Capture the cell that displays the provided text and extract its [x, y] central coordinate. 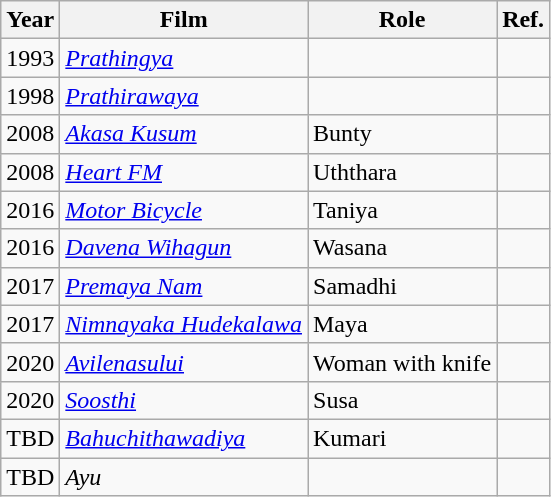
Prathingya [184, 58]
Role [402, 20]
Samadhi [402, 286]
Prathirawaya [184, 96]
Bunty [402, 134]
Motor Bicycle [184, 210]
Year [30, 20]
Maya [402, 324]
Woman with knife [402, 362]
Uththara [402, 172]
Ref. [524, 20]
Bahuchithawadiya [184, 438]
Wasana [402, 248]
Davena Wihagun [184, 248]
Akasa Kusum [184, 134]
Film [184, 20]
Ayu [184, 477]
Soosthi [184, 400]
1993 [30, 58]
Taniya [402, 210]
Kumari [402, 438]
1998 [30, 96]
Avilenasului [184, 362]
Susa [402, 400]
Nimnayaka Hudekalawa [184, 324]
Heart FM [184, 172]
Premaya Nam [184, 286]
